Output the [X, Y] coordinate of the center of the cell containing the given text.  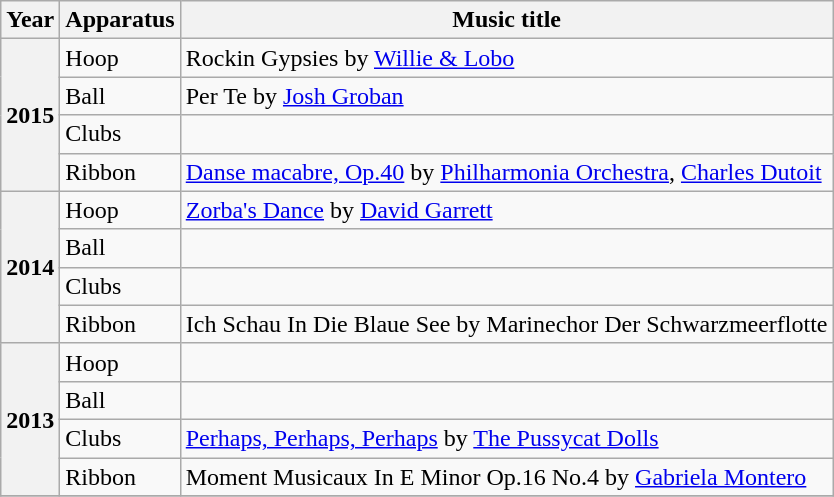
Perhaps, Perhaps, Perhaps by The Pussycat Dolls [506, 438]
2014 [30, 267]
2015 [30, 115]
Music title [506, 20]
2013 [30, 419]
Apparatus [120, 20]
Zorba's Dance by David Garrett [506, 210]
Rockin Gypsies by Willie & Lobo [506, 58]
Year [30, 20]
Danse macabre, Op.40 by Philharmonia Orchestra, Charles Dutoit [506, 172]
Ich Schau In Die Blaue See by Marinechor Der Schwarzmeerflotte [506, 324]
Per Te by Josh Groban [506, 96]
Moment Musicaux In E Minor Op.16 No.4 by Gabriela Montero [506, 477]
